Find where the given text appears and provide that cell's center as (X, Y) coordinate. 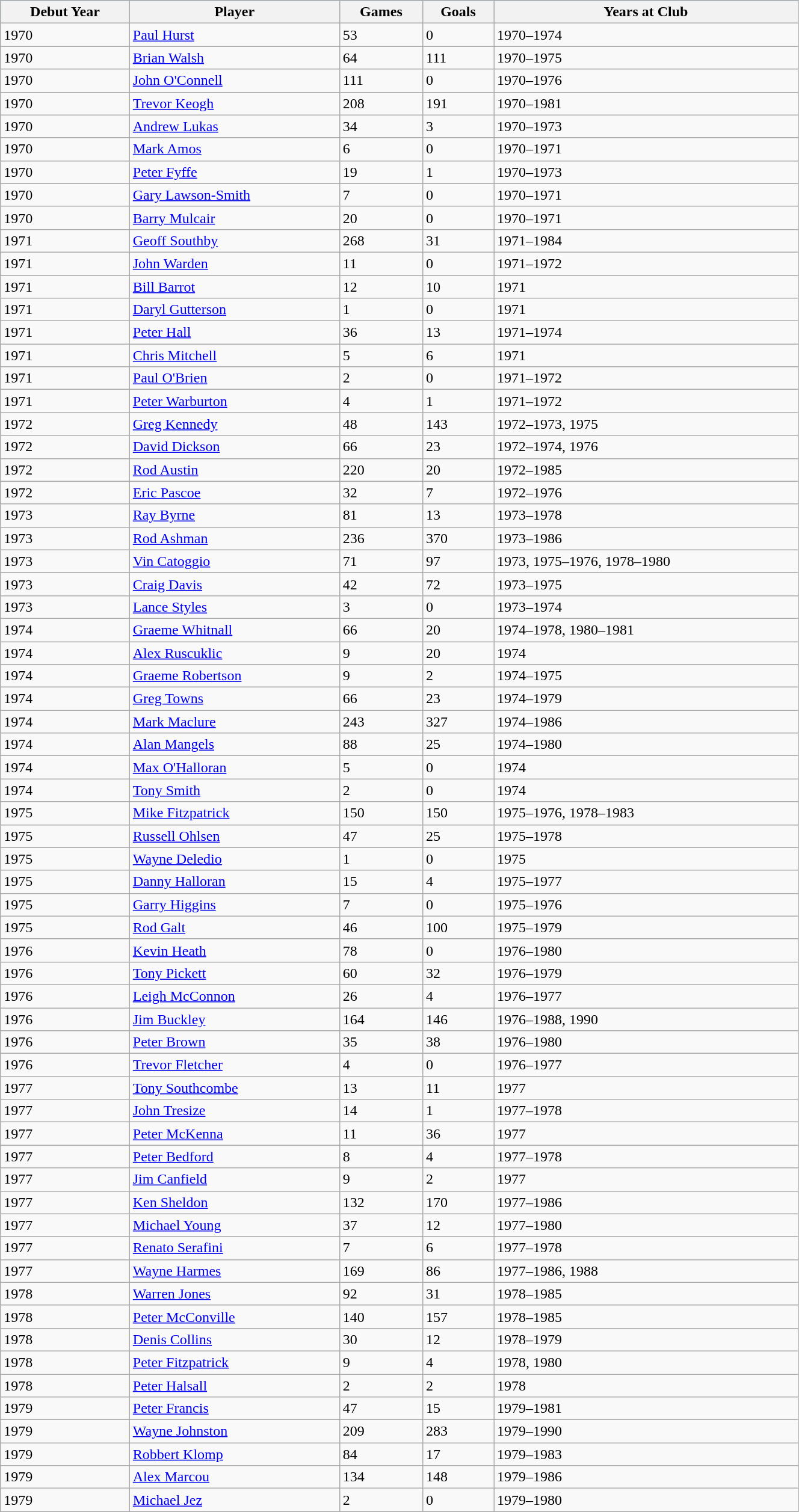
Rod Ashman (235, 538)
268 (381, 241)
John Tresize (235, 1111)
Goals (458, 12)
Daryl Gutterson (235, 310)
53 (381, 35)
71 (381, 561)
78 (381, 950)
37 (381, 1225)
Barry Mulcair (235, 218)
Tony Pickett (235, 973)
Paul Hurst (235, 35)
60 (381, 973)
1973–1978 (646, 515)
1976–1979 (646, 973)
157 (458, 1317)
Greg Kennedy (235, 424)
34 (381, 126)
1979–1980 (646, 1500)
1973–1986 (646, 538)
42 (381, 584)
1972–1974, 1976 (646, 447)
Max O'Halloran (235, 767)
81 (381, 515)
Rod Austin (235, 470)
327 (458, 722)
8 (381, 1157)
Alan Mangels (235, 745)
Mark Maclure (235, 722)
88 (381, 745)
100 (458, 927)
Warren Jones (235, 1294)
Robbert Klomp (235, 1454)
Peter Bedford (235, 1157)
370 (458, 538)
1975–1976 (646, 905)
1978–1979 (646, 1339)
Lance Styles (235, 607)
Mark Amos (235, 149)
Years at Club (646, 12)
Rod Galt (235, 927)
Kevin Heath (235, 950)
Jim Buckley (235, 1019)
Andrew Lukas (235, 126)
72 (458, 584)
Mike Fitzpatrick (235, 813)
220 (381, 470)
1974–1979 (646, 699)
209 (381, 1431)
Debut Year (65, 12)
140 (381, 1317)
1979–1983 (646, 1454)
143 (458, 424)
Danny Halloran (235, 882)
Greg Towns (235, 699)
1978, 1980 (646, 1362)
Trevor Fletcher (235, 1065)
Alex Ruscuklic (235, 653)
1976–1988, 1990 (646, 1019)
Peter Fyffe (235, 172)
Peter Warburton (235, 401)
Graeme Robertson (235, 676)
1977–1986, 1988 (646, 1271)
Russell Ohlsen (235, 836)
30 (381, 1339)
134 (381, 1477)
Jim Canfield (235, 1179)
26 (381, 996)
1975–1978 (646, 836)
Peter McKenna (235, 1134)
Peter Brown (235, 1042)
Graeme Whitnall (235, 630)
Peter McConville (235, 1317)
1972–1985 (646, 470)
1974–1980 (646, 745)
148 (458, 1477)
Vin Catoggio (235, 561)
1975–1977 (646, 882)
Alex Marcou (235, 1477)
Brian Walsh (235, 58)
Peter Fitzpatrick (235, 1362)
David Dickson (235, 447)
Denis Collins (235, 1339)
169 (381, 1271)
Wayne Harmes (235, 1271)
38 (458, 1042)
Trevor Keogh (235, 103)
Chris Mitchell (235, 355)
208 (381, 103)
1973–1974 (646, 607)
17 (458, 1454)
1974–1975 (646, 676)
1970–1976 (646, 81)
1970–1974 (646, 35)
1973–1975 (646, 584)
86 (458, 1271)
Gary Lawson-Smith (235, 195)
Geoff Southby (235, 241)
1979–1990 (646, 1431)
10 (458, 287)
19 (381, 172)
146 (458, 1019)
46 (381, 927)
48 (381, 424)
1970–1975 (646, 58)
Tony Smith (235, 790)
1974–1978, 1980–1981 (646, 630)
243 (381, 722)
1972–1976 (646, 493)
1977–1980 (646, 1225)
1972–1973, 1975 (646, 424)
Craig Davis (235, 584)
1974–1986 (646, 722)
Michael Jez (235, 1500)
Games (381, 12)
John O'Connell (235, 81)
Michael Young (235, 1225)
1973, 1975–1976, 1978–1980 (646, 561)
Peter Francis (235, 1409)
84 (381, 1454)
164 (381, 1019)
64 (381, 58)
Paul O'Brien (235, 378)
Tony Southcombe (235, 1088)
1979–1986 (646, 1477)
1971–1984 (646, 241)
14 (381, 1111)
Peter Halsall (235, 1385)
1975–1979 (646, 927)
92 (381, 1294)
Bill Barrot (235, 287)
John Warden (235, 263)
Peter Hall (235, 333)
Renato Serafini (235, 1248)
97 (458, 561)
191 (458, 103)
Ray Byrne (235, 515)
Leigh McConnon (235, 996)
35 (381, 1042)
1970–1981 (646, 103)
1977–1986 (646, 1202)
132 (381, 1202)
1971–1974 (646, 333)
236 (381, 538)
Garry Higgins (235, 905)
283 (458, 1431)
1979–1981 (646, 1409)
170 (458, 1202)
1975–1976, 1978–1983 (646, 813)
Player (235, 12)
Wayne Deledio (235, 859)
Wayne Johnston (235, 1431)
Ken Sheldon (235, 1202)
Eric Pascoe (235, 493)
